Locate the cell with the specified text and output its [x, y] center coordinate. 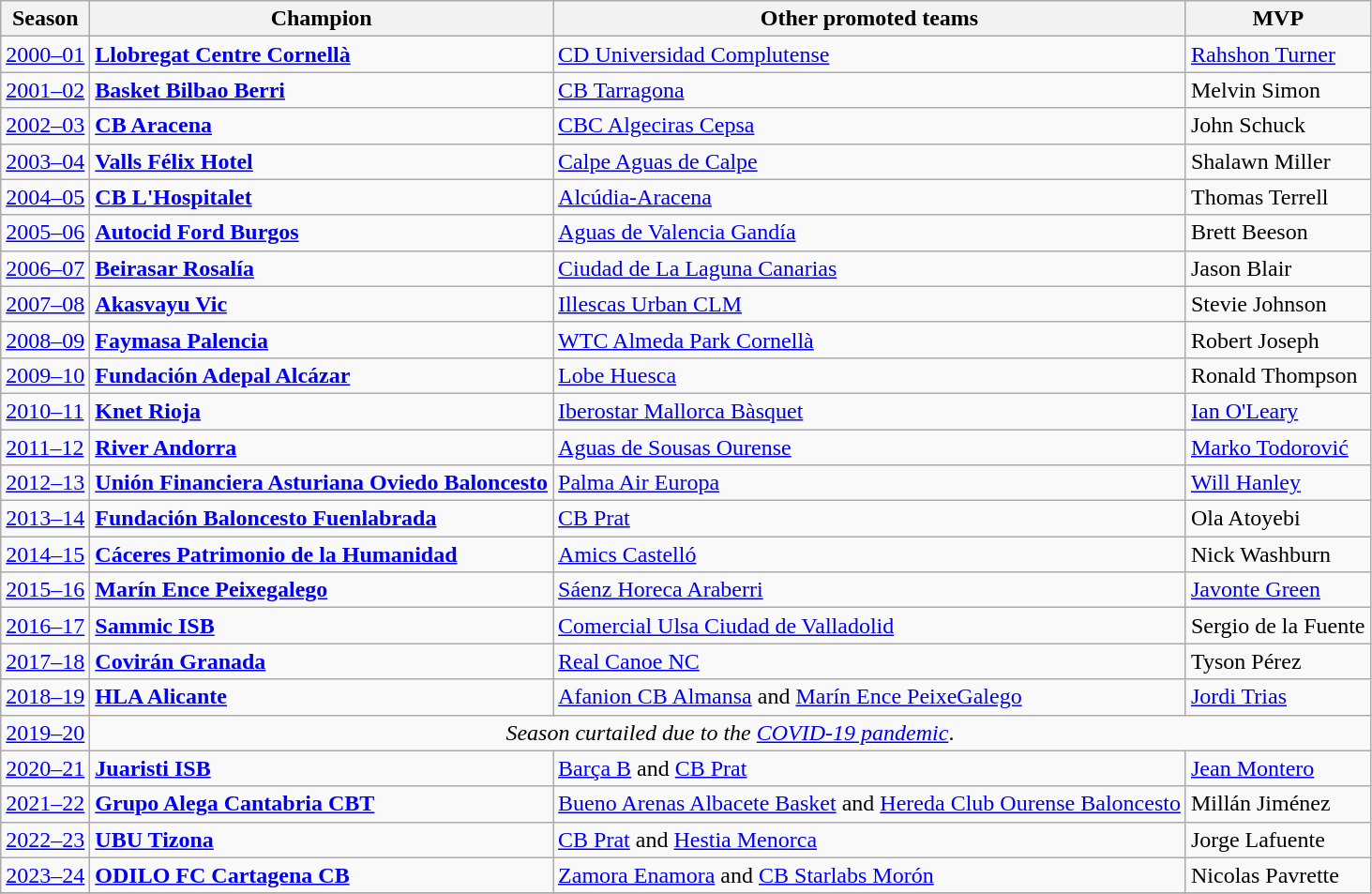
Robert Joseph [1277, 340]
Sáenz Horeca Araberri [870, 590]
Grupo Alega Cantabria CBT [322, 804]
Javonte Green [1277, 590]
Llobregat Centre Cornellà [322, 54]
WTC Almeda Park Cornellà [870, 340]
2000–01 [45, 54]
Akasvayu Vic [322, 304]
CB Prat and Hestia Menorca [870, 840]
Ian O'Leary [1277, 411]
Season curtailed due to the COVID-19 pandemic. [730, 733]
UBU Tizona [322, 840]
MVP [1277, 19]
Tyson Pérez [1277, 661]
CB L'Hospitalet [322, 197]
Amics Castelló [870, 554]
Ciudad de La Laguna Canarias [870, 268]
CB Aracena [322, 126]
Faymasa Palencia [322, 340]
Unión Financiera Asturiana Oviedo Baloncesto [322, 483]
Brett Beeson [1277, 233]
Marko Todorović [1277, 447]
Basket Bilbao Berri [322, 90]
HLA Alicante [322, 697]
Zamora Enamora and CB Starlabs Morón [870, 875]
Cáceres Patrimonio de la Humanidad [322, 554]
Iberostar Mallorca Bàsquet [870, 411]
CB Tarragona [870, 90]
Jorge Lafuente [1277, 840]
Millán Jiménez [1277, 804]
2017–18 [45, 661]
Sammic ISB [322, 626]
Aguas de Sousas Ourense [870, 447]
2001–02 [45, 90]
Calpe Aguas de Calpe [870, 161]
Melvin Simon [1277, 90]
Shalawn Miller [1277, 161]
Covirán Granada [322, 661]
Bueno Arenas Albacete Basket and Hereda Club Ourense Baloncesto [870, 804]
Comercial Ulsa Ciudad de Valladolid [870, 626]
ODILO FC Cartagena CB [322, 875]
Nick Washburn [1277, 554]
2003–04 [45, 161]
2002–03 [45, 126]
2008–09 [45, 340]
2004–05 [45, 197]
Jordi Trias [1277, 697]
CBC Algeciras Cepsa [870, 126]
CD Universidad Complutense [870, 54]
Beirasar Rosalía [322, 268]
2021–22 [45, 804]
Ronald Thompson [1277, 375]
2011–12 [45, 447]
Aguas de Valencia Gandía [870, 233]
Barça B and CB Prat [870, 768]
2010–11 [45, 411]
Afanion CB Almansa and Marín Ence PeixeGalego [870, 697]
Thomas Terrell [1277, 197]
Lobe Huesca [870, 375]
2006–07 [45, 268]
Fundación Baloncesto Fuenlabrada [322, 519]
2022–23 [45, 840]
Rahshon Turner [1277, 54]
Juaristi ISB [322, 768]
2023–24 [45, 875]
Other promoted teams [870, 19]
Illescas Urban CLM [870, 304]
Jean Montero [1277, 768]
2012–13 [45, 483]
Sergio de la Fuente [1277, 626]
Nicolas Pavrette [1277, 875]
Knet Rioja [322, 411]
Alcúdia-Aracena [870, 197]
Champion [322, 19]
Real Canoe NC [870, 661]
Stevie Johnson [1277, 304]
2009–10 [45, 375]
2014–15 [45, 554]
Palma Air Europa [870, 483]
2019–20 [45, 733]
CB Prat [870, 519]
2015–16 [45, 590]
Jason Blair [1277, 268]
Fundación Adepal Alcázar [322, 375]
2018–19 [45, 697]
Season [45, 19]
2013–14 [45, 519]
2020–21 [45, 768]
River Andorra [322, 447]
John Schuck [1277, 126]
Will Hanley [1277, 483]
2007–08 [45, 304]
Autocid Ford Burgos [322, 233]
2005–06 [45, 233]
Marín Ence Peixegalego [322, 590]
2016–17 [45, 626]
Valls Félix Hotel [322, 161]
Ola Atoyebi [1277, 519]
